Capture the cell that displays the provided text and extract its [X, Y] central coordinate. 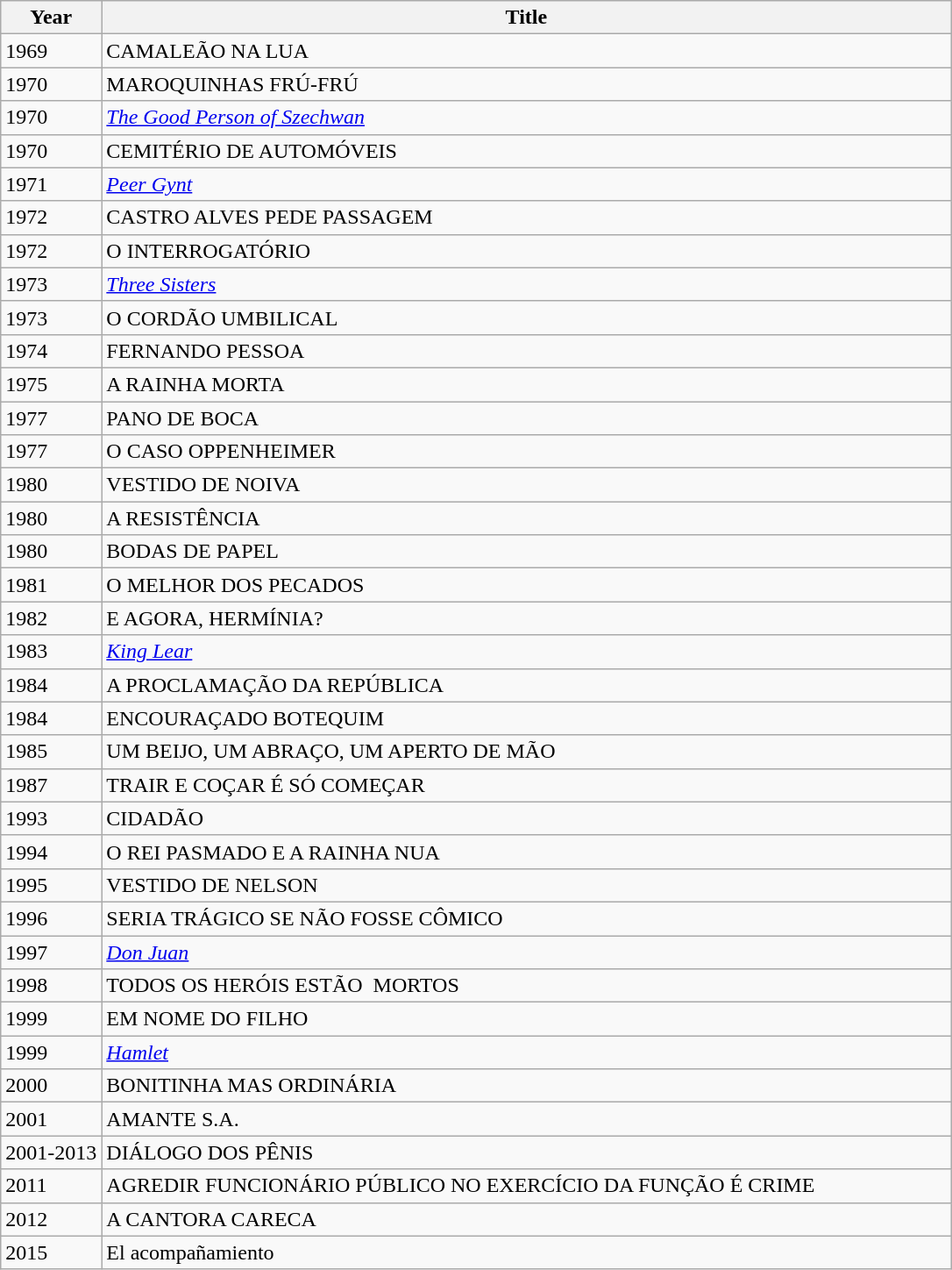
BONITINHA MAS ORDINÁRIA [526, 1086]
1982 [51, 618]
Peer Gynt [526, 184]
A RAINHA MORTA [526, 384]
VESTIDO DE NELSON [526, 885]
Year [51, 18]
EM NOME DO FILHO [526, 1019]
1974 [51, 351]
O INTERROGATÓRIO [526, 251]
BODAS DE PAPEL [526, 552]
Don Juan [526, 952]
1995 [51, 885]
2011 [51, 1186]
A CANTORA CARECA [526, 1219]
Three Sisters [526, 284]
2000 [51, 1086]
CAMALEÃO NA LUA [526, 51]
1994 [51, 852]
2012 [51, 1219]
1998 [51, 986]
FERNANDO PESSOA [526, 351]
King Lear [526, 652]
O REI PASMADO E A RAINHA NUA [526, 852]
ENCOURAÇADO BOTEQUIM [526, 718]
TODOS OS HERÓIS ESTÃO MORTOS [526, 986]
E AGORA, HERMÍNIA? [526, 618]
CASTRO ALVES PEDE PASSAGEM [526, 218]
Hamlet [526, 1052]
AGREDIR FUNCIONÁRIO PÚBLICO NO EXERCÍCIO DA FUNÇÃO É CRIME [526, 1186]
VESTIDO DE NOIVA [526, 485]
O CASO OPPENHEIMER [526, 452]
1985 [51, 752]
1997 [51, 952]
CEMITÉRIO DE AUTOMÓVEIS [526, 151]
O CORDÃO UMBILICAL [526, 317]
Title [526, 18]
2001 [51, 1119]
El acompañamiento [526, 1252]
2015 [51, 1252]
A PROCLAMAÇÃO DA REPÚBLICA [526, 685]
MAROQUINHAS FRÚ-FRÚ [526, 84]
DIÁLOGO DOS PÊNIS [526, 1152]
UM BEIJO, UM ABRAÇO, UM APERTO DE MÃO [526, 752]
TRAIR E COÇAR É SÓ COMEÇAR [526, 785]
1996 [51, 918]
1987 [51, 785]
1971 [51, 184]
1969 [51, 51]
2001-2013 [51, 1152]
1981 [51, 585]
SERIA TRÁGICO SE NÃO FOSSE CÔMICO [526, 918]
PANO DE BOCA [526, 418]
1993 [51, 818]
A RESISTÊNCIA [526, 518]
The Good Person of Szechwan [526, 118]
1983 [51, 652]
AMANTE S.A. [526, 1119]
O MELHOR DOS PECADOS [526, 585]
CIDADÃO [526, 818]
1975 [51, 384]
